Pinpoint the cell where the given text exists, returning its (X, Y) midpoint coordinate. 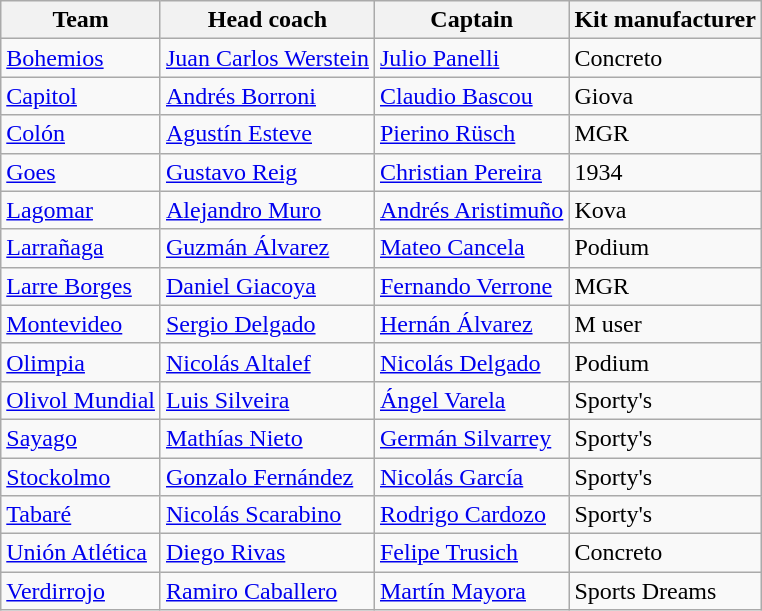
Pierino Rüsch (471, 134)
Ramiro Caballero (267, 591)
Diego Rivas (267, 553)
Tabaré (81, 515)
Bohemios (81, 58)
Kit manufacturer (666, 20)
Alejandro Muro (267, 210)
Rodrigo Cardozo (471, 515)
M user (666, 324)
Stockolmo (81, 477)
Verdirrojo (81, 591)
Nicolás García (471, 477)
Larrañaga (81, 248)
Germán Silvarrey (471, 438)
Montevideo (81, 324)
Daniel Giacoya (267, 286)
Ángel Varela (471, 400)
Mathías Nieto (267, 438)
Captain (471, 20)
Olivol Mundial (81, 400)
Lagomar (81, 210)
Andrés Aristimuño (471, 210)
Julio Panelli (471, 58)
Sports Dreams (666, 591)
Sayago (81, 438)
Larre Borges (81, 286)
Hernán Álvarez (471, 324)
Team (81, 20)
Fernando Verrone (471, 286)
Mateo Cancela (471, 248)
Nicolás Scarabino (267, 515)
Giova (666, 96)
Guzmán Álvarez (267, 248)
Martín Mayora (471, 591)
Andrés Borroni (267, 96)
Sergio Delgado (267, 324)
Agustín Esteve (267, 134)
Nicolás Altalef (267, 362)
Gonzalo Fernández (267, 477)
Unión Atlética (81, 553)
Olimpia (81, 362)
1934 (666, 172)
Christian Pereira (471, 172)
Nicolás Delgado (471, 362)
Goes (81, 172)
Juan Carlos Werstein (267, 58)
Kova (666, 210)
Gustavo Reig (267, 172)
Luis Silveira (267, 400)
Felipe Trusich (471, 553)
Claudio Bascou (471, 96)
Head coach (267, 20)
Capitol (81, 96)
Colón (81, 134)
